Locate the cell with the specified text and output its [X, Y] center coordinate. 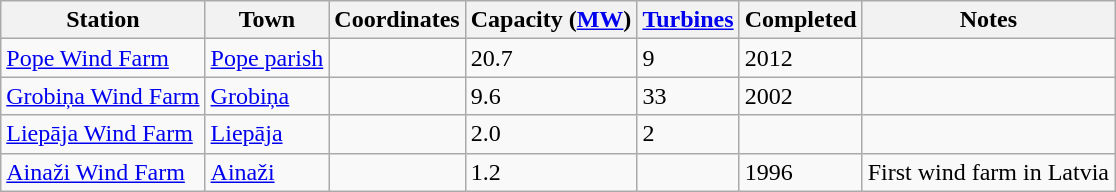
Grobiņa Wind Farm [103, 96]
Town [267, 20]
Liepāja Wind Farm [103, 134]
Liepāja [267, 134]
Capacity (MW) [551, 20]
2012 [800, 58]
Turbines [688, 20]
1996 [800, 172]
2 [688, 134]
20.7 [551, 58]
Coordinates [397, 20]
Pope parish [267, 58]
Pope Wind Farm [103, 58]
9 [688, 58]
1.2 [551, 172]
Station [103, 20]
First wind farm in Latvia [988, 172]
Completed [800, 20]
2002 [800, 96]
Ainaži Wind Farm [103, 172]
Grobiņa [267, 96]
Notes [988, 20]
Ainaži [267, 172]
2.0 [551, 134]
9.6 [551, 96]
33 [688, 96]
